Scan for the cell matching the given text and deliver its [x, y] coordinate at center. 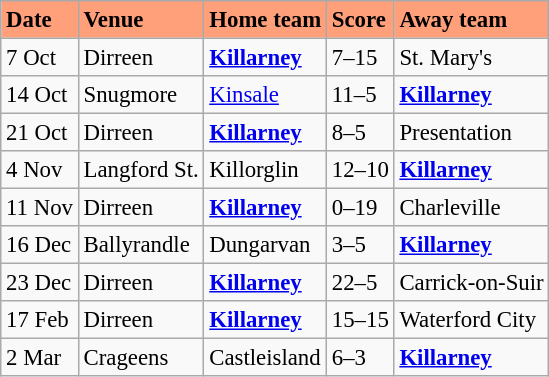
Date [40, 19]
Home team [266, 19]
6–3 [361, 357]
Crageens [141, 357]
Presentation [472, 132]
Score [361, 19]
12–10 [361, 170]
11 Nov [40, 207]
Ballyrandle [141, 245]
16 Dec [40, 245]
Charleville [472, 207]
Carrick-on-Suir [472, 282]
Castleisland [266, 357]
Waterford City [472, 320]
7–15 [361, 57]
4 Nov [40, 170]
8–5 [361, 132]
23 Dec [40, 282]
3–5 [361, 245]
Langford St. [141, 170]
21 Oct [40, 132]
Venue [141, 19]
0–19 [361, 207]
22–5 [361, 282]
2 Mar [40, 357]
7 Oct [40, 57]
Kinsale [266, 94]
Snugmore [141, 94]
Away team [472, 19]
14 Oct [40, 94]
11–5 [361, 94]
St. Mary's [472, 57]
Dungarvan [266, 245]
15–15 [361, 320]
Killorglin [266, 170]
17 Feb [40, 320]
